Identify which cell holds the provided text, then report its [X, Y] central coordinate. 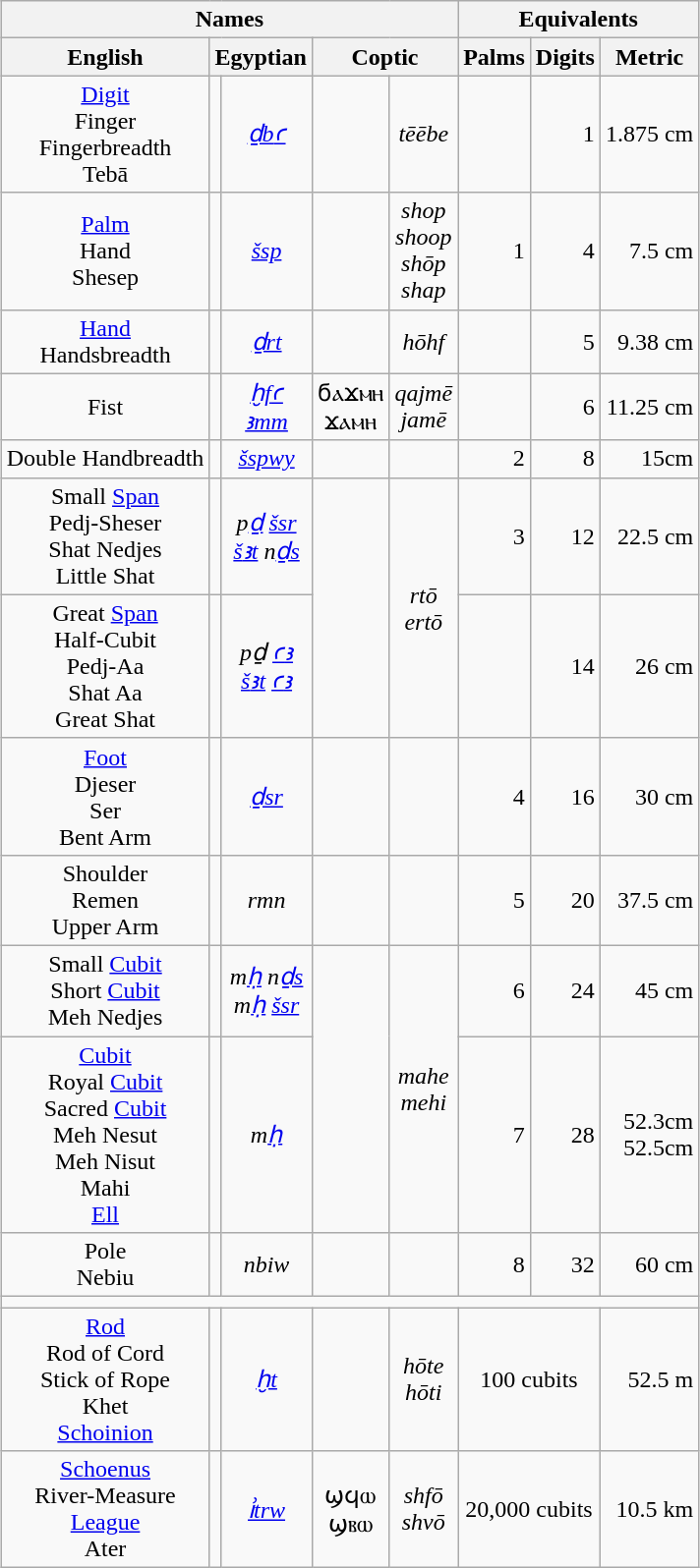
RodRod of CordStick of RopeKhetSchoinion [105, 1379]
12 [564, 536]
Equivalents [578, 20]
60 cm [649, 1265]
26 cm [649, 666]
Double Handbreadth [105, 459]
hōtehōti [424, 1379]
7.5 cm [649, 252]
ḫt [267, 1379]
30 cm [649, 796]
32 [564, 1265]
tēēbe [424, 134]
3 [495, 536]
ḏrt [267, 342]
Palms [495, 57]
ḫfꜥꜣmm [267, 407]
45 cm [649, 990]
šspwy [267, 459]
7 [495, 1134]
PoleNebiu [105, 1265]
PalmHandShesep [105, 252]
Egyptian [261, 57]
hōhf [424, 342]
rtōertō [424, 607]
ḏbꜥ [267, 134]
CubitRoyal CubitSacred CubitMeh NesutMeh NisutMahiEll [105, 1134]
Metric [649, 57]
qajmējamē [424, 407]
šsp [267, 252]
FootDjeserSerBent Arm [105, 796]
pḏ šsršꜣt nḏs [267, 536]
Coptic [384, 57]
mahemehi [424, 1089]
1.875 cm [649, 134]
shopshoopshōpshap [424, 252]
HandHandsbreadth [105, 342]
20,000 cubits [529, 1509]
ϣϥⲱϣⲃⲱ [350, 1509]
ḏsr [267, 796]
Fist [105, 407]
Names [229, 20]
37.5 cm [649, 900]
2 [495, 459]
Great SpanHalf-CubitPedj-AaShat AaGreat Shat [105, 666]
11.25 cm [649, 407]
15cm [649, 459]
rmn [267, 900]
shfōshvō [424, 1509]
mḥ nḏsmḥ šsr [267, 990]
Small CubitShort CubitMeh Nedjes [105, 990]
10.5 km [649, 1509]
ϭⲁϫⲙⲏϫⲁⲙⲏ [350, 407]
9.38 cm [649, 342]
22.5 cm [649, 536]
20 [564, 900]
16 [564, 796]
ShoulderRemenUpper Arm [105, 900]
mḥ [267, 1134]
28 [564, 1134]
English [105, 57]
i͗trw [267, 1509]
SchoenusRiver-MeasureLeagueAter [105, 1509]
24 [564, 990]
52.3cm52.5cm [649, 1134]
14 [564, 666]
DigitFingerFingerbreadthTebā [105, 134]
Small SpanPedj-SheserShat NedjesLittle Shat [105, 536]
Digits [564, 57]
100 cubits [529, 1379]
nbiw [267, 1265]
52.5 m [649, 1379]
pḏ ꜥꜣšꜣt ꜥꜣ [267, 666]
